For the text-containing cell, return its midpoint in (x, y) coordinate format. 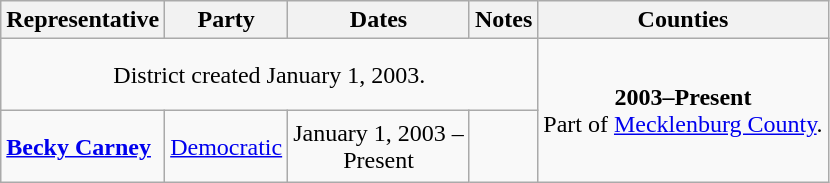
Democratic (226, 147)
Dates (379, 20)
January 1, 2003 – Present (379, 147)
Notes (503, 20)
Party (226, 20)
Representative (83, 20)
Becky Carney (83, 147)
Counties (683, 20)
District created January 1, 2003. (270, 75)
2003–Present Part of Mecklenburg County. (683, 111)
